Search for the cell housing the specified text and yield its (x, y) center coordinate. 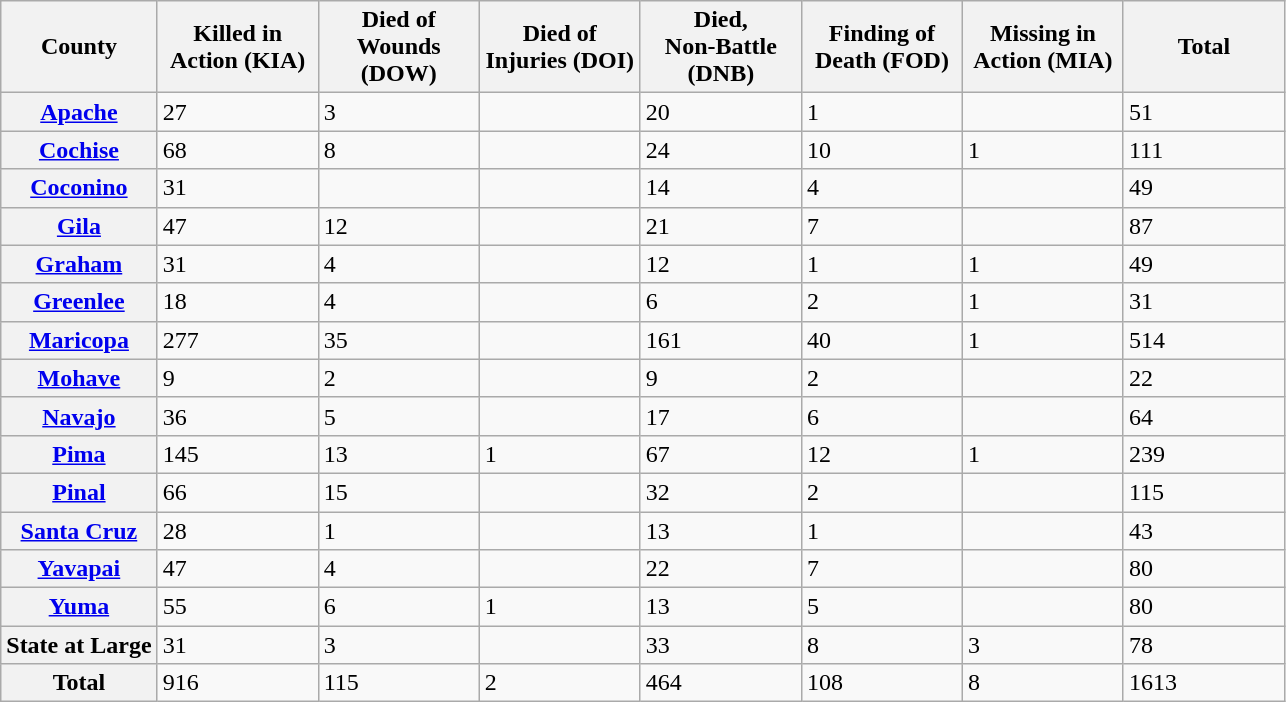
108 (882, 683)
161 (720, 340)
Pinal (79, 492)
32 (720, 492)
State at Large (79, 645)
277 (238, 340)
Missing inAction (MIA) (1042, 47)
66 (238, 492)
20 (720, 112)
County (79, 47)
514 (1204, 340)
Died ofWounds (DOW) (398, 47)
Died,Non-Battle (DNB) (720, 47)
Gila (79, 226)
1613 (1204, 683)
35 (398, 340)
239 (1204, 454)
Santa Cruz (79, 531)
Graham (79, 264)
Greenlee (79, 302)
87 (1204, 226)
33 (720, 645)
68 (238, 150)
40 (882, 340)
18 (238, 302)
24 (720, 150)
Finding ofDeath (FOD) (882, 47)
Coconino (79, 188)
15 (398, 492)
145 (238, 454)
Yuma (79, 607)
Cochise (79, 150)
Mohave (79, 378)
21 (720, 226)
17 (720, 416)
Yavapai (79, 569)
36 (238, 416)
Apache (79, 112)
28 (238, 531)
Maricopa (79, 340)
27 (238, 112)
Died ofInjuries (DOI) (560, 47)
Pima (79, 454)
64 (1204, 416)
43 (1204, 531)
Navajo (79, 416)
51 (1204, 112)
10 (882, 150)
67 (720, 454)
14 (720, 188)
464 (720, 683)
Killed inAction (KIA) (238, 47)
55 (238, 607)
916 (238, 683)
111 (1204, 150)
78 (1204, 645)
